Determine the (x, y) coordinate at the center of the cell enclosing the given text.  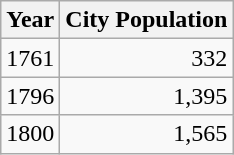
City Population (146, 20)
1761 (30, 58)
1800 (30, 134)
1,565 (146, 134)
1,395 (146, 96)
332 (146, 58)
1796 (30, 96)
Year (30, 20)
